Capture the cell that displays the provided text and extract its [x, y] central coordinate. 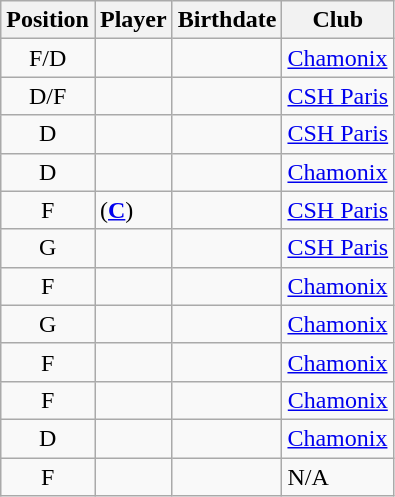
N/A [338, 477]
Birthdate [227, 20]
Player [133, 20]
(C) [133, 210]
Club [338, 20]
Position [48, 20]
F/D [48, 58]
D/F [48, 96]
